Return [x, y] of the center of cell containing provided text 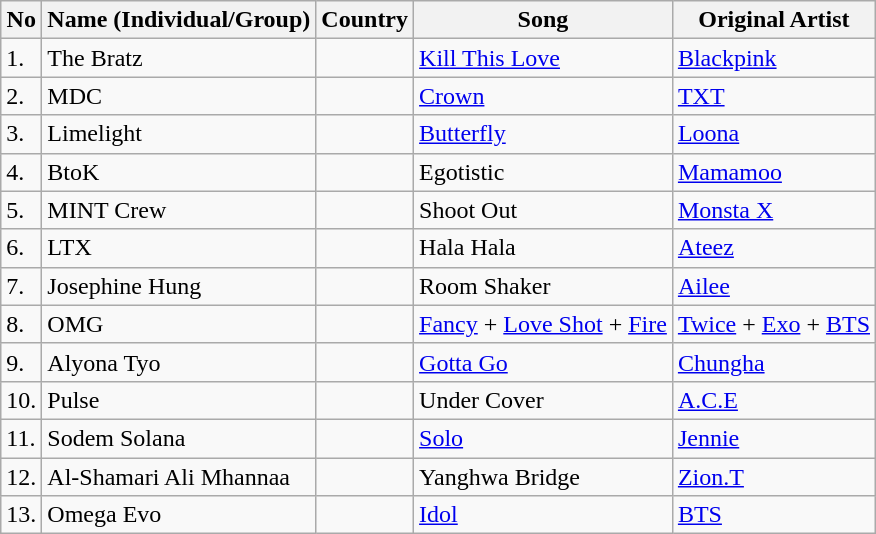
Solo [544, 438]
7. [22, 286]
TXT [774, 96]
6. [22, 248]
Al-Shamari Ali Mhannaa [179, 477]
Monsta X [774, 210]
1. [22, 58]
Chungha [774, 362]
Fancy + Love Shot + Fire [544, 324]
Song [544, 20]
Name (Individual/Group) [179, 20]
Loona [774, 134]
Zion.T [774, 477]
Butterfly [544, 134]
10. [22, 400]
Original Artist [774, 20]
MDC [179, 96]
Sodem Solana [179, 438]
Gotta Go [544, 362]
8. [22, 324]
13. [22, 515]
5. [22, 210]
Kill This Love [544, 58]
OMG [179, 324]
LTX [179, 248]
Under Cover [544, 400]
Pulse [179, 400]
9. [22, 362]
3. [22, 134]
Josephine Hung [179, 286]
Crown [544, 96]
Idol [544, 515]
No [22, 20]
Ailee [774, 286]
Limelight [179, 134]
Room Shaker [544, 286]
Yanghwa Bridge [544, 477]
Ateez [774, 248]
Country [365, 20]
Mamamoo [774, 172]
12. [22, 477]
Hala Hala [544, 248]
MINT Crew [179, 210]
Omega Evo [179, 515]
Twice + Exo + BTS [774, 324]
11. [22, 438]
Jennie [774, 438]
A.C.E [774, 400]
BTS [774, 515]
Egotistic [544, 172]
2. [22, 96]
Blackpink [774, 58]
The Bratz [179, 58]
Alyona Tyo [179, 362]
4. [22, 172]
Shoot Out [544, 210]
BtoK [179, 172]
